Locate the cell with the specified text and output its [x, y] center coordinate. 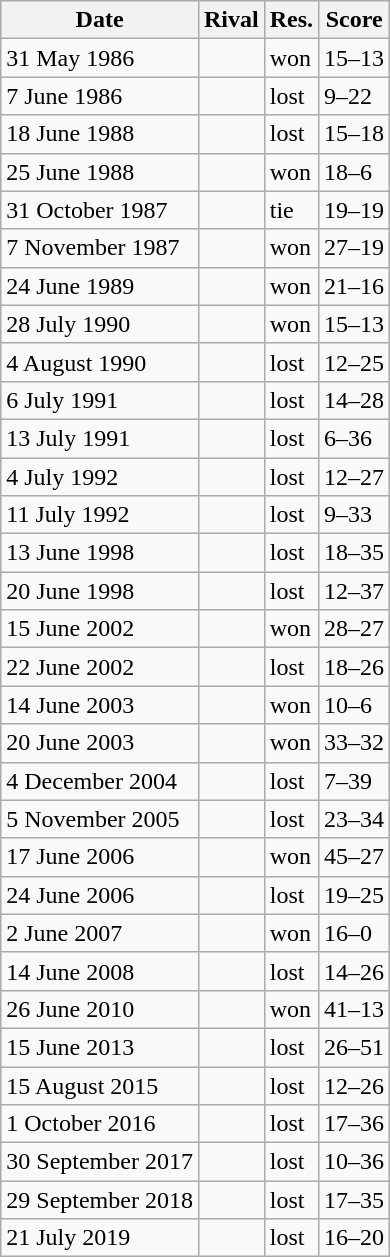
Rival [231, 20]
12–37 [354, 591]
17–35 [354, 1200]
20 June 1998 [100, 591]
20 June 2003 [100, 743]
16–0 [354, 933]
21–16 [354, 286]
28–27 [354, 629]
Res. [291, 20]
4 August 1990 [100, 362]
12–27 [354, 477]
4 December 2004 [100, 781]
21 July 2019 [100, 1238]
14–28 [354, 400]
9–22 [354, 96]
4 July 1992 [100, 477]
14 June 2003 [100, 705]
Date [100, 20]
25 June 1988 [100, 172]
22 June 2002 [100, 667]
14–26 [354, 971]
23–34 [354, 819]
18–6 [354, 172]
13 July 1991 [100, 438]
24 June 2006 [100, 895]
26 June 2010 [100, 1009]
10–36 [354, 1162]
1 October 2016 [100, 1124]
12–25 [354, 362]
16–20 [354, 1238]
Score [354, 20]
17–36 [354, 1124]
15 June 2013 [100, 1047]
15 June 2002 [100, 629]
33–32 [354, 743]
45–27 [354, 857]
11 July 1992 [100, 515]
28 July 1990 [100, 324]
15–18 [354, 134]
6 July 1991 [100, 400]
12–26 [354, 1085]
18–26 [354, 667]
10–6 [354, 705]
18 June 1988 [100, 134]
18–35 [354, 553]
29 September 2018 [100, 1200]
7–39 [354, 781]
tie [291, 210]
19–25 [354, 895]
31 May 1986 [100, 58]
15 August 2015 [100, 1085]
7 June 1986 [100, 96]
27–19 [354, 248]
5 November 2005 [100, 819]
30 September 2017 [100, 1162]
31 October 1987 [100, 210]
13 June 1998 [100, 553]
7 November 1987 [100, 248]
6–36 [354, 438]
26–51 [354, 1047]
14 June 2008 [100, 971]
41–13 [354, 1009]
24 June 1989 [100, 286]
2 June 2007 [100, 933]
17 June 2006 [100, 857]
19–19 [354, 210]
9–33 [354, 515]
